Locate the cell with the specified text and output its [X, Y] center coordinate. 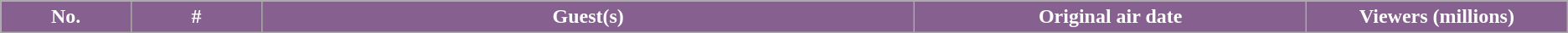
Guest(s) [588, 17]
# [197, 17]
Viewers (millions) [1436, 17]
No. [66, 17]
Original air date [1111, 17]
